Return the (X, Y) coordinate for the center point of the cell that contains the specified text.  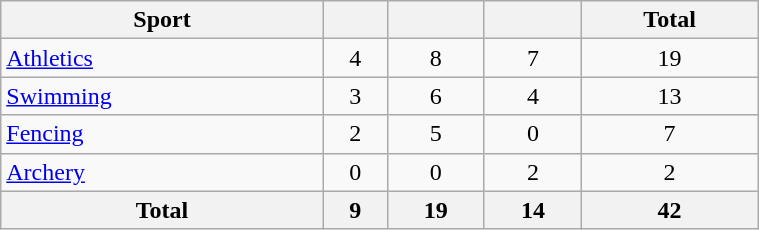
13 (670, 96)
5 (436, 134)
9 (355, 210)
Athletics (162, 58)
6 (436, 96)
3 (355, 96)
Swimming (162, 96)
Archery (162, 172)
14 (532, 210)
Sport (162, 20)
42 (670, 210)
Fencing (162, 134)
8 (436, 58)
